From the cell containing the given text, extract its center point as [X, Y] coordinate. 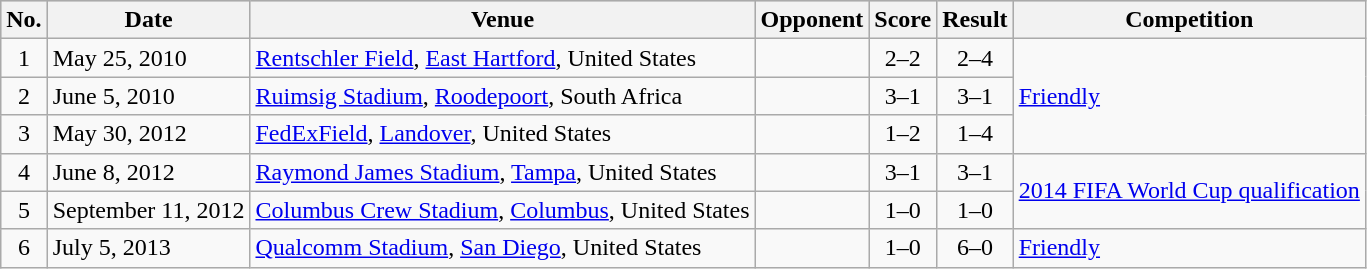
2014 FIFA World Cup qualification [1189, 191]
6–0 [975, 248]
May 30, 2012 [148, 134]
1–4 [975, 134]
1 [24, 58]
Raymond James Stadium, Tampa, United States [502, 172]
5 [24, 210]
FedExField, Landover, United States [502, 134]
2–2 [903, 58]
Ruimsig Stadium, Roodepoort, South Africa [502, 96]
May 25, 2010 [148, 58]
Opponent [812, 20]
Venue [502, 20]
Rentschler Field, East Hartford, United States [502, 58]
July 5, 2013 [148, 248]
2–4 [975, 58]
3 [24, 134]
Columbus Crew Stadium, Columbus, United States [502, 210]
6 [24, 248]
2 [24, 96]
No. [24, 20]
Result [975, 20]
4 [24, 172]
Date [148, 20]
Score [903, 20]
June 5, 2010 [148, 96]
September 11, 2012 [148, 210]
1–2 [903, 134]
June 8, 2012 [148, 172]
Competition [1189, 20]
Qualcomm Stadium, San Diego, United States [502, 248]
